Locate the cell with the specified text and output its [X, Y] center coordinate. 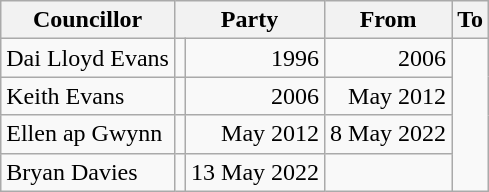
Bryan Davies [88, 172]
Keith Evans [88, 96]
Ellen ap Gwynn [88, 134]
To [470, 20]
8 May 2022 [388, 134]
1996 [256, 58]
Councillor [88, 20]
From [388, 20]
Dai Lloyd Evans [88, 58]
13 May 2022 [256, 172]
Party [249, 20]
